For the text-containing cell, return its midpoint in (x, y) coordinate format. 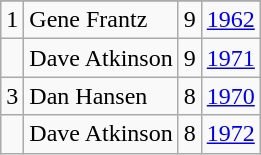
1972 (230, 134)
3 (12, 96)
1 (12, 20)
1971 (230, 58)
Gene Frantz (101, 20)
Dan Hansen (101, 96)
1970 (230, 96)
1962 (230, 20)
